From the cell containing the given text, extract its center point as [x, y] coordinate. 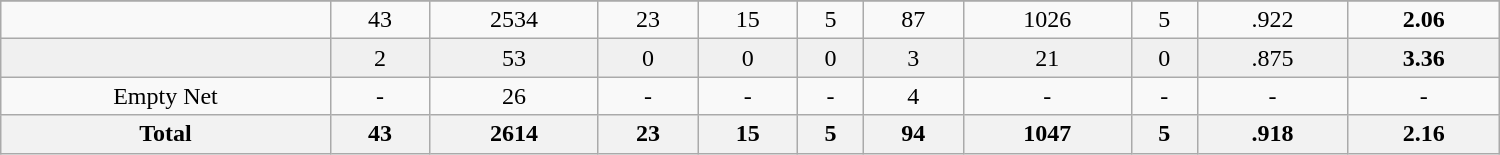
3.36 [1424, 58]
2 [380, 58]
2534 [514, 20]
Total [166, 134]
94 [913, 134]
2.06 [1424, 20]
4 [913, 96]
21 [1047, 58]
53 [514, 58]
26 [514, 96]
.875 [1272, 58]
2.16 [1424, 134]
.922 [1272, 20]
1047 [1047, 134]
.918 [1272, 134]
1026 [1047, 20]
Empty Net [166, 96]
2614 [514, 134]
87 [913, 20]
3 [913, 58]
